Determine the (x, y) coordinate at the center of the cell enclosing the given text.  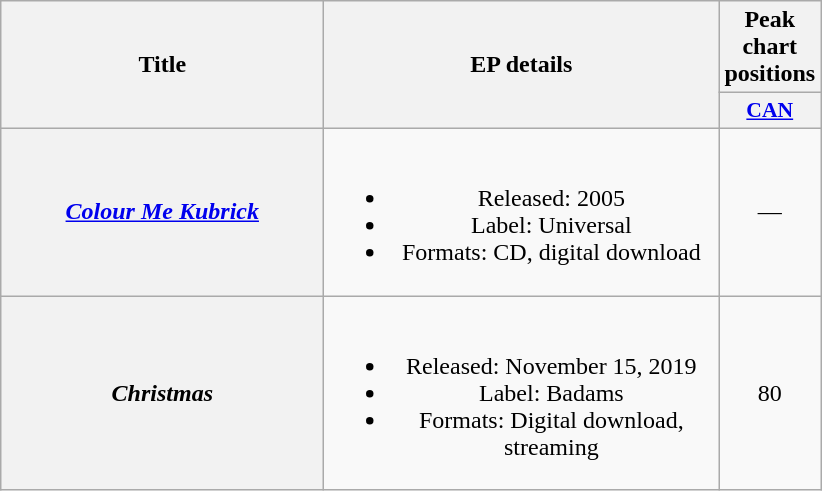
EP details (522, 65)
Released: November 15, 2019Label: BadamsFormats: Digital download, streaming (522, 393)
Peak chart positions (770, 47)
CAN (770, 111)
Released: 2005Label: UniversalFormats: CD, digital download (522, 212)
Colour Me Kubrick (162, 212)
Title (162, 65)
— (770, 212)
Christmas (162, 393)
80 (770, 393)
